Identify which cell holds the provided text, then report its [x, y] central coordinate. 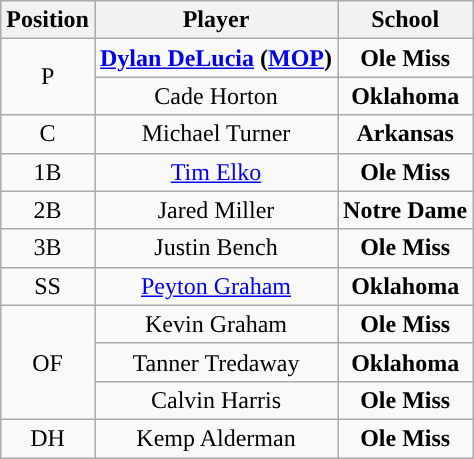
Kevin Graham [216, 324]
3B [48, 248]
Player [216, 20]
Dylan DeLucia (MOP) [216, 58]
Tim Elko [216, 172]
Jared Miller [216, 210]
1B [48, 172]
Notre Dame [406, 210]
SS [48, 286]
Arkansas [406, 134]
OF [48, 362]
Michael Turner [216, 134]
Peyton Graham [216, 286]
C [48, 134]
DH [48, 438]
2B [48, 210]
P [48, 77]
Cade Horton [216, 96]
Calvin Harris [216, 400]
Tanner Tredaway [216, 362]
School [406, 20]
Kemp Alderman [216, 438]
Position [48, 20]
Justin Bench [216, 248]
